Scan for the cell matching the given text and deliver its [X, Y] coordinate at center. 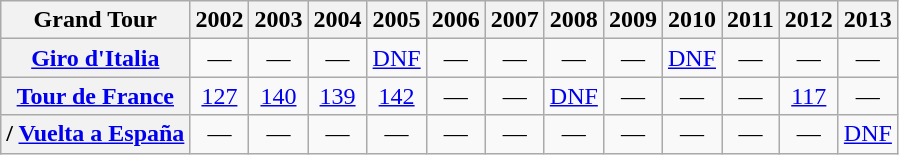
127 [220, 96]
2010 [692, 20]
Giro d'Italia [96, 58]
2013 [868, 20]
/ Vuelta a España [96, 134]
139 [338, 96]
140 [278, 96]
Tour de France [96, 96]
2002 [220, 20]
117 [808, 96]
2012 [808, 20]
Grand Tour [96, 20]
2005 [396, 20]
2008 [574, 20]
2003 [278, 20]
2006 [456, 20]
2004 [338, 20]
142 [396, 96]
2007 [514, 20]
2011 [751, 20]
2009 [632, 20]
